Extract the (x, y) coordinate from the center of the cell holding the provided text.  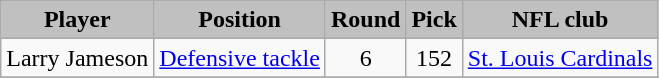
152 (434, 58)
NFL club (560, 20)
Position (240, 20)
Larry Jameson (78, 58)
Player (78, 20)
Pick (434, 20)
St. Louis Cardinals (560, 58)
Defensive tackle (240, 58)
Round (365, 20)
6 (365, 58)
